Pinpoint the cell where the given text exists, returning its [x, y] midpoint coordinate. 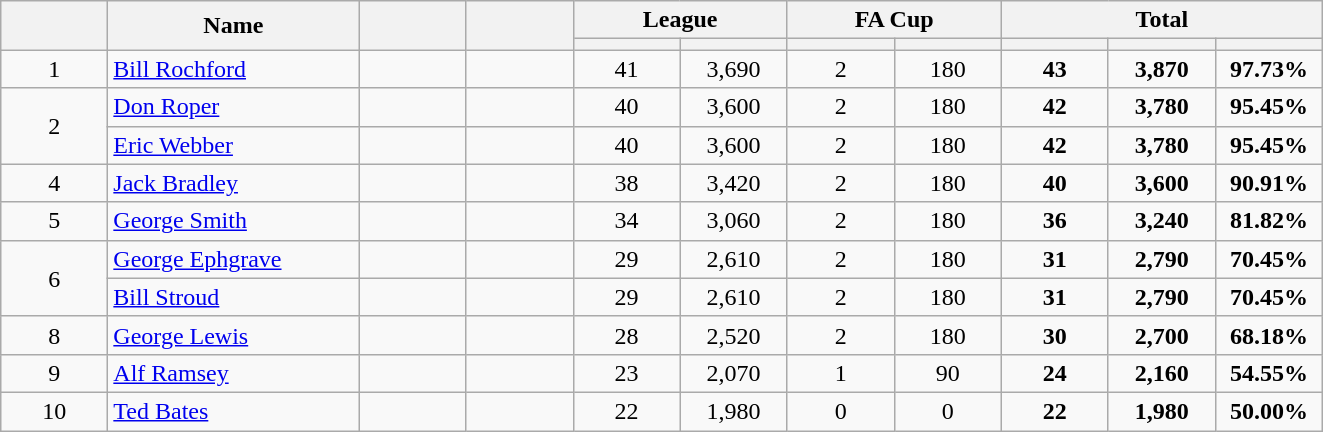
George Smith [234, 221]
90.91% [1268, 183]
24 [1054, 373]
3,420 [734, 183]
23 [626, 373]
90 [948, 373]
3,690 [734, 69]
30 [1054, 335]
68.18% [1268, 335]
10 [54, 411]
Bill Stroud [234, 297]
8 [54, 335]
George Ephgrave [234, 259]
Alf Ramsey [234, 373]
League [680, 20]
Eric Webber [234, 145]
28 [626, 335]
Ted Bates [234, 411]
Total [1162, 20]
34 [626, 221]
4 [54, 183]
6 [54, 278]
50.00% [1268, 411]
97.73% [1268, 69]
36 [1054, 221]
2,520 [734, 335]
41 [626, 69]
FA Cup [894, 20]
81.82% [1268, 221]
George Lewis [234, 335]
Don Roper [234, 107]
43 [1054, 69]
3,240 [1162, 221]
54.55% [1268, 373]
9 [54, 373]
2,160 [1162, 373]
2,070 [734, 373]
3,060 [734, 221]
2,700 [1162, 335]
5 [54, 221]
3,870 [1162, 69]
38 [626, 183]
Jack Bradley [234, 183]
Bill Rochford [234, 69]
Name [234, 26]
